Locate the cell with the specified text and output its (x, y) center coordinate. 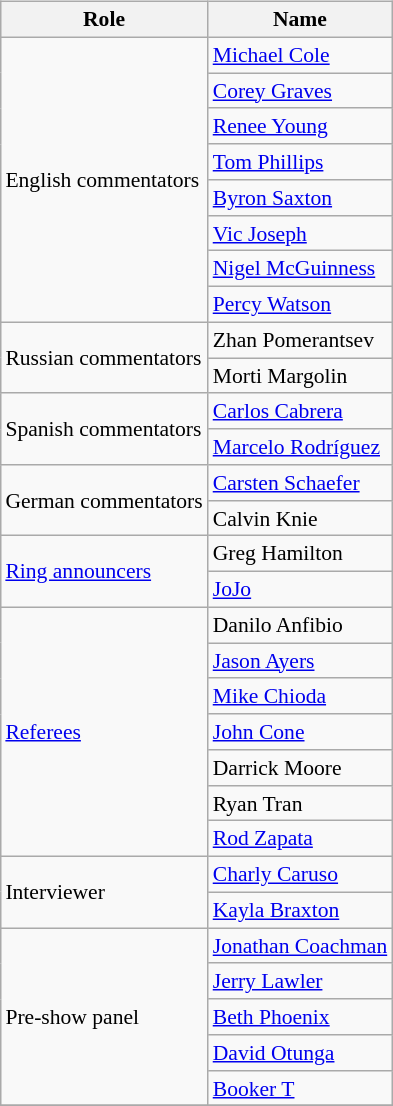
Jerry Lawler (300, 981)
Booker T (300, 1088)
Jason Ayers (300, 661)
Zhan Pomerantsev (300, 340)
Michael Cole (300, 55)
Beth Phoenix (300, 1017)
Percy Watson (300, 305)
Russian commentators (104, 358)
Name (300, 20)
Rod Zapata (300, 839)
Tom Phillips (300, 162)
Vic Joseph (300, 233)
Calvin Knie (300, 518)
John Cone (300, 732)
Byron Saxton (300, 198)
Spanish commentators (104, 428)
Renee Young (300, 126)
Kayla Braxton (300, 910)
Carlos Cabrera (300, 411)
Jonathan Coachman (300, 946)
Danilo Anfibio (300, 625)
Nigel McGuinness (300, 269)
Morti Margolin (300, 376)
Ryan Tran (300, 803)
Interviewer (104, 892)
Darrick Moore (300, 768)
German commentators (104, 500)
Charly Caruso (300, 875)
David Otunga (300, 1053)
Referees (104, 732)
Pre-show panel (104, 1017)
JoJo (300, 590)
Greg Hamilton (300, 554)
Role (104, 20)
English commentators (104, 180)
Mike Chioda (300, 696)
Marcelo Rodríguez (300, 447)
Ring announcers (104, 572)
Carsten Schaefer (300, 483)
Corey Graves (300, 91)
